From the cell containing the given text, extract its center point as [x, y] coordinate. 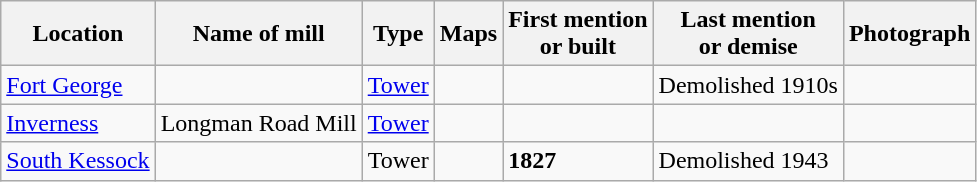
Name of mill [258, 34]
Demolished 1943 [748, 161]
1827 [578, 161]
Demolished 1910s [748, 85]
Fort George [78, 85]
Photograph [909, 34]
Type [398, 34]
Location [78, 34]
Maps [468, 34]
South Kessock [78, 161]
Inverness [78, 123]
First mentionor built [578, 34]
Last mention or demise [748, 34]
Longman Road Mill [258, 123]
